From the cell containing the given text, extract its center point as (x, y) coordinate. 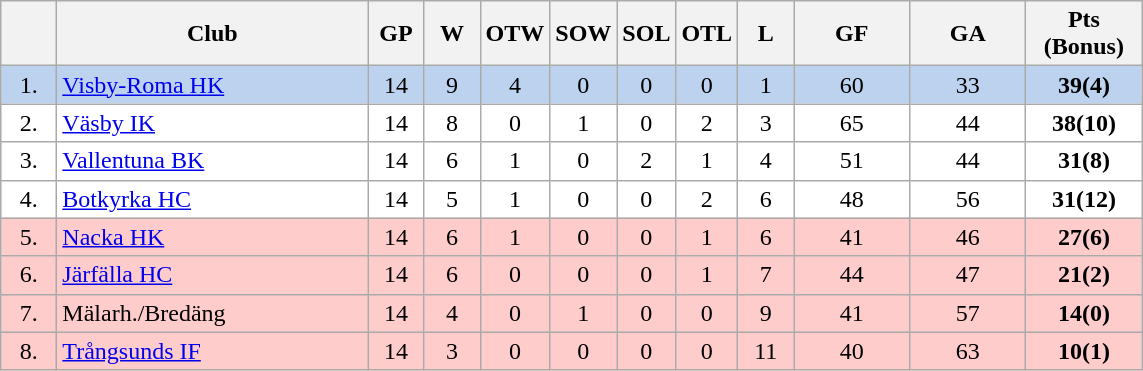
57 (968, 313)
51 (852, 161)
3. (29, 161)
8 (452, 123)
4. (29, 199)
Pts (Bonus) (1084, 34)
33 (968, 85)
GP (396, 34)
31(12) (1084, 199)
Club (212, 34)
Järfälla HC (212, 275)
Visby-Roma HK (212, 85)
W (452, 34)
6. (29, 275)
Trångsunds IF (212, 351)
OTL (707, 34)
56 (968, 199)
46 (968, 237)
14(0) (1084, 313)
8. (29, 351)
40 (852, 351)
48 (852, 199)
OTW (515, 34)
GA (968, 34)
Väsby IK (212, 123)
27(6) (1084, 237)
5 (452, 199)
47 (968, 275)
10(1) (1084, 351)
39(4) (1084, 85)
65 (852, 123)
21(2) (1084, 275)
GF (852, 34)
1. (29, 85)
7 (766, 275)
38(10) (1084, 123)
Botkyrka HC (212, 199)
2. (29, 123)
SOL (646, 34)
31(8) (1084, 161)
SOW (584, 34)
Nacka HK (212, 237)
L (766, 34)
Mälarh./Bredäng (212, 313)
11 (766, 351)
Vallentuna BK (212, 161)
63 (968, 351)
60 (852, 85)
5. (29, 237)
7. (29, 313)
